Output the [x, y] coordinate of the center of the cell containing the given text.  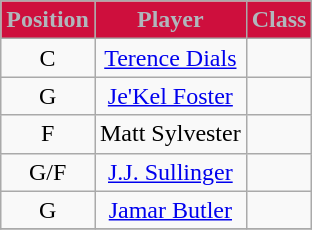
Position [48, 20]
G/F [48, 172]
Class [279, 20]
Jamar Butler [170, 210]
F [48, 134]
Matt Sylvester [170, 134]
Terence Dials [170, 58]
Player [170, 20]
C [48, 58]
Je'Kel Foster [170, 96]
J.J. Sullinger [170, 172]
